Return (x, y) of the center of cell containing provided text 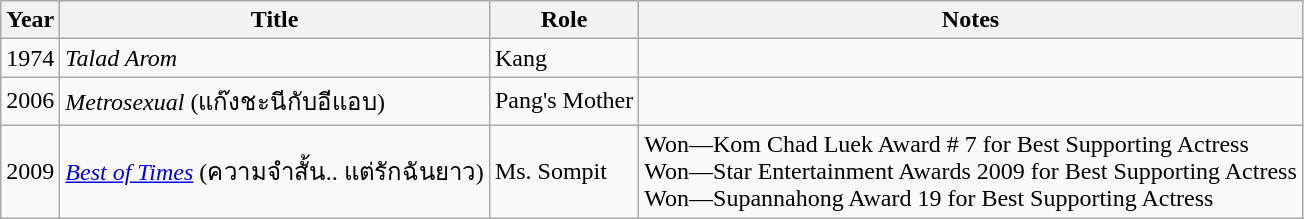
Role (564, 20)
2009 (30, 171)
Best of Times (ความจำสั้น.. แต่รักฉันยาว) (275, 171)
Kang (564, 58)
Year (30, 20)
Talad Arom (275, 58)
Ms. Sompit (564, 171)
2006 (30, 102)
Pang's Mother (564, 102)
Notes (971, 20)
Metrosexual (แก๊งชะนีกับอีแอบ) (275, 102)
Title (275, 20)
1974 (30, 58)
